Search for the cell housing the specified text and yield its [x, y] center coordinate. 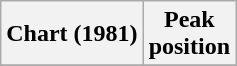
Peakposition [189, 34]
Chart (1981) [72, 34]
